Provide the (x, y) coordinate of the cell's center where the given text is located.  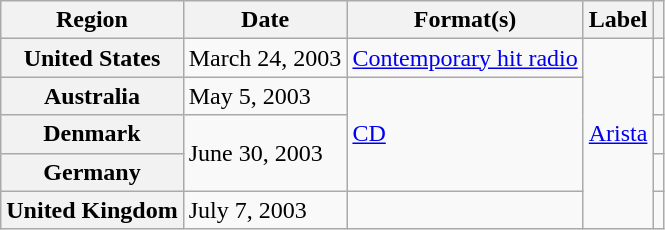
June 30, 2003 (265, 153)
Format(s) (465, 20)
Australia (92, 96)
May 5, 2003 (265, 96)
United States (92, 58)
Label (618, 20)
Date (265, 20)
Region (92, 20)
March 24, 2003 (265, 58)
Germany (92, 172)
United Kingdom (92, 210)
Arista (618, 134)
Denmark (92, 134)
Contemporary hit radio (465, 58)
July 7, 2003 (265, 210)
CD (465, 134)
